Capture the cell that displays the provided text and extract its [X, Y] central coordinate. 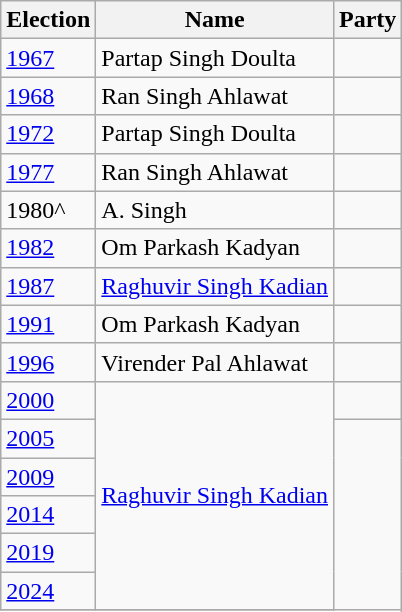
1967 [48, 58]
2019 [48, 553]
Election [48, 20]
2014 [48, 515]
Name [215, 20]
1977 [48, 172]
1996 [48, 362]
2009 [48, 477]
1987 [48, 286]
2005 [48, 438]
Virender Pal Ahlawat [215, 362]
1991 [48, 324]
A. Singh [215, 210]
1968 [48, 96]
1980^ [48, 210]
2000 [48, 400]
2024 [48, 591]
1972 [48, 134]
1982 [48, 248]
Party [368, 20]
